Capture the cell that displays the provided text and extract its [X, Y] central coordinate. 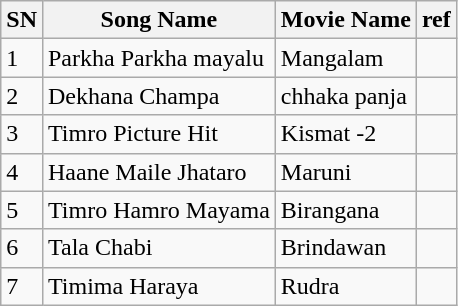
Timro Hamro Mayama [158, 210]
3 [22, 134]
Maruni [346, 172]
Dekhana Champa [158, 96]
6 [22, 248]
Brindawan [346, 248]
Kismat -2 [346, 134]
ref [436, 20]
Mangalam [346, 58]
2 [22, 96]
Rudra [346, 286]
Song Name [158, 20]
1 [22, 58]
5 [22, 210]
Timima Haraya [158, 286]
Haane Maile Jhataro [158, 172]
Tala Chabi [158, 248]
7 [22, 286]
Parkha Parkha mayalu [158, 58]
Movie Name [346, 20]
4 [22, 172]
Timro Picture Hit [158, 134]
chhaka panja [346, 96]
Birangana [346, 210]
SN [22, 20]
